Search for the cell housing the specified text and yield its [x, y] center coordinate. 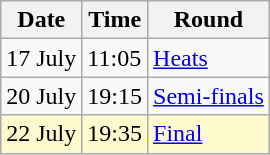
19:15 [115, 96]
Time [115, 20]
Semi-finals [209, 96]
Date [42, 20]
Round [209, 20]
19:35 [115, 134]
17 July [42, 58]
Heats [209, 58]
20 July [42, 96]
11:05 [115, 58]
Final [209, 134]
22 July [42, 134]
